Find where the given text appears and provide that cell's center as (X, Y) coordinate. 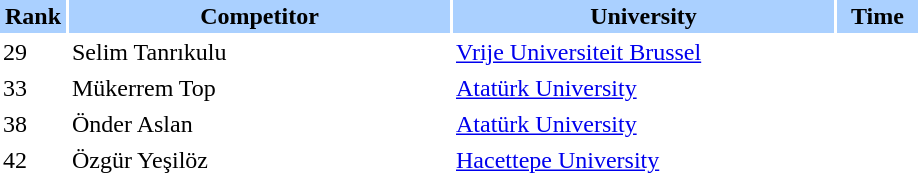
33 (33, 88)
Vrije Universiteit Brussel (644, 52)
Time (878, 16)
29 (33, 52)
38 (33, 124)
Selim Tanrıkulu (260, 52)
Önder Aslan (260, 124)
Rank (33, 16)
University (644, 16)
Competitor (260, 16)
Mükerrem Top (260, 88)
